Return (x, y) of the center of cell containing provided text 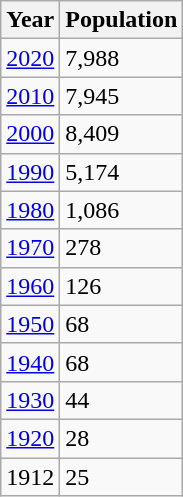
1960 (30, 286)
126 (122, 286)
1,086 (122, 210)
2010 (30, 96)
5,174 (122, 172)
1980 (30, 210)
1950 (30, 324)
7,945 (122, 96)
28 (122, 438)
2020 (30, 58)
Population (122, 20)
25 (122, 477)
1912 (30, 477)
8,409 (122, 134)
278 (122, 248)
7,988 (122, 58)
1930 (30, 400)
44 (122, 400)
1990 (30, 172)
1970 (30, 248)
2000 (30, 134)
Year (30, 20)
1940 (30, 362)
1920 (30, 438)
